Return (X, Y) of the center of cell containing provided text 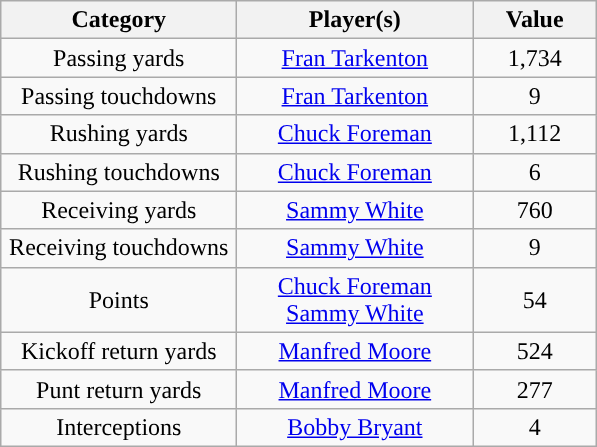
Kickoff return yards (119, 351)
Category (119, 20)
Points (119, 300)
Receiving touchdowns (119, 248)
4 (535, 427)
Chuck Foreman Sammy White (355, 300)
277 (535, 389)
Interceptions (119, 427)
Rushing touchdowns (119, 172)
Player(s) (355, 20)
Passing yards (119, 58)
524 (535, 351)
760 (535, 210)
Receiving yards (119, 210)
1,112 (535, 134)
Bobby Bryant (355, 427)
1,734 (535, 58)
54 (535, 300)
Punt return yards (119, 389)
Rushing yards (119, 134)
Value (535, 20)
6 (535, 172)
Passing touchdowns (119, 96)
